Detect which cell encompasses the target text, then output its [x, y] center coordinate. 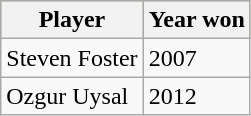
2012 [196, 96]
Ozgur Uysal [72, 96]
2007 [196, 58]
Player [72, 20]
Year won [196, 20]
Steven Foster [72, 58]
